Output the [X, Y] coordinate of the center of the cell containing the given text.  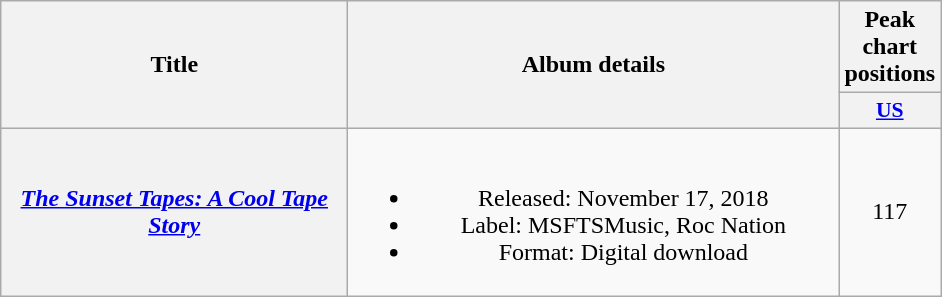
The Sunset Tapes: A Cool Tape Story [174, 212]
US [890, 111]
Album details [594, 65]
Peak chart positions [890, 47]
117 [890, 212]
Released: November 17, 2018Label: MSFTSMusic, Roc NationFormat: Digital download [594, 212]
Title [174, 65]
